Output the (X, Y) coordinate of the center of the cell containing the given text.  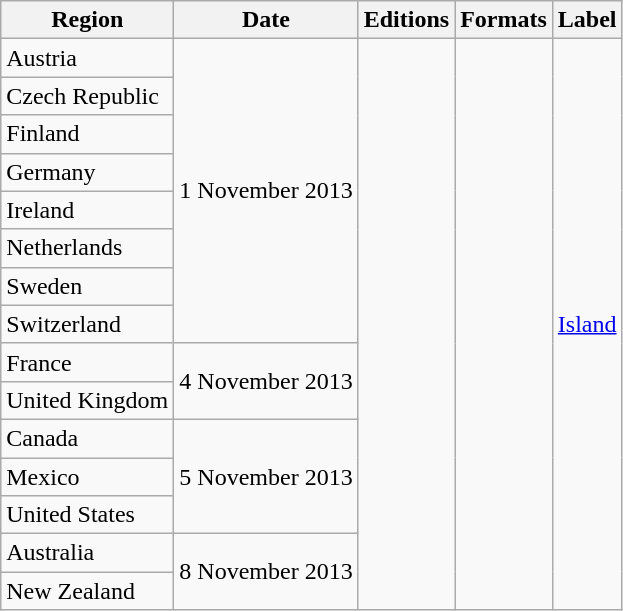
Formats (504, 20)
Sweden (88, 286)
Finland (88, 134)
4 November 2013 (266, 381)
United States (88, 515)
Germany (88, 172)
Switzerland (88, 324)
Netherlands (88, 248)
1 November 2013 (266, 191)
United Kingdom (88, 400)
New Zealand (88, 591)
Island (587, 324)
Editions (406, 20)
Ireland (88, 210)
5 November 2013 (266, 476)
Date (266, 20)
Mexico (88, 477)
Czech Republic (88, 96)
France (88, 362)
Austria (88, 58)
Canada (88, 438)
Label (587, 20)
8 November 2013 (266, 572)
Region (88, 20)
Australia (88, 553)
